Locate the cell with the specified text and output its (x, y) center coordinate. 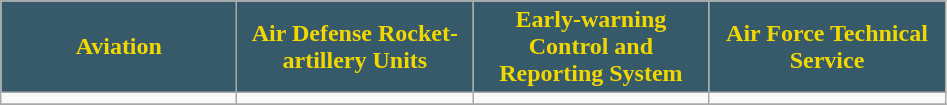
Aviation (119, 47)
Air Force Technical Service (827, 47)
Early-warning Control and Reporting System (591, 47)
Air Defense Rocket-artillery Units (355, 47)
